For the text-containing cell, return its midpoint in (x, y) coordinate format. 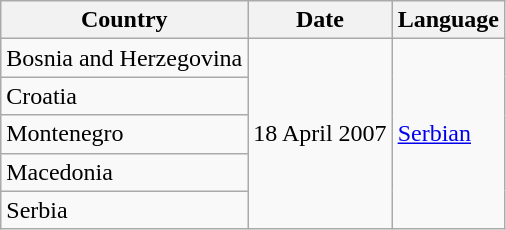
18 April 2007 (320, 134)
Macedonia (124, 172)
Bosnia and Herzegovina (124, 58)
Montenegro (124, 134)
Country (124, 20)
Serbian (448, 134)
Language (448, 20)
Date (320, 20)
Serbia (124, 210)
Croatia (124, 96)
